Return [X, Y] of the center of cell containing provided text 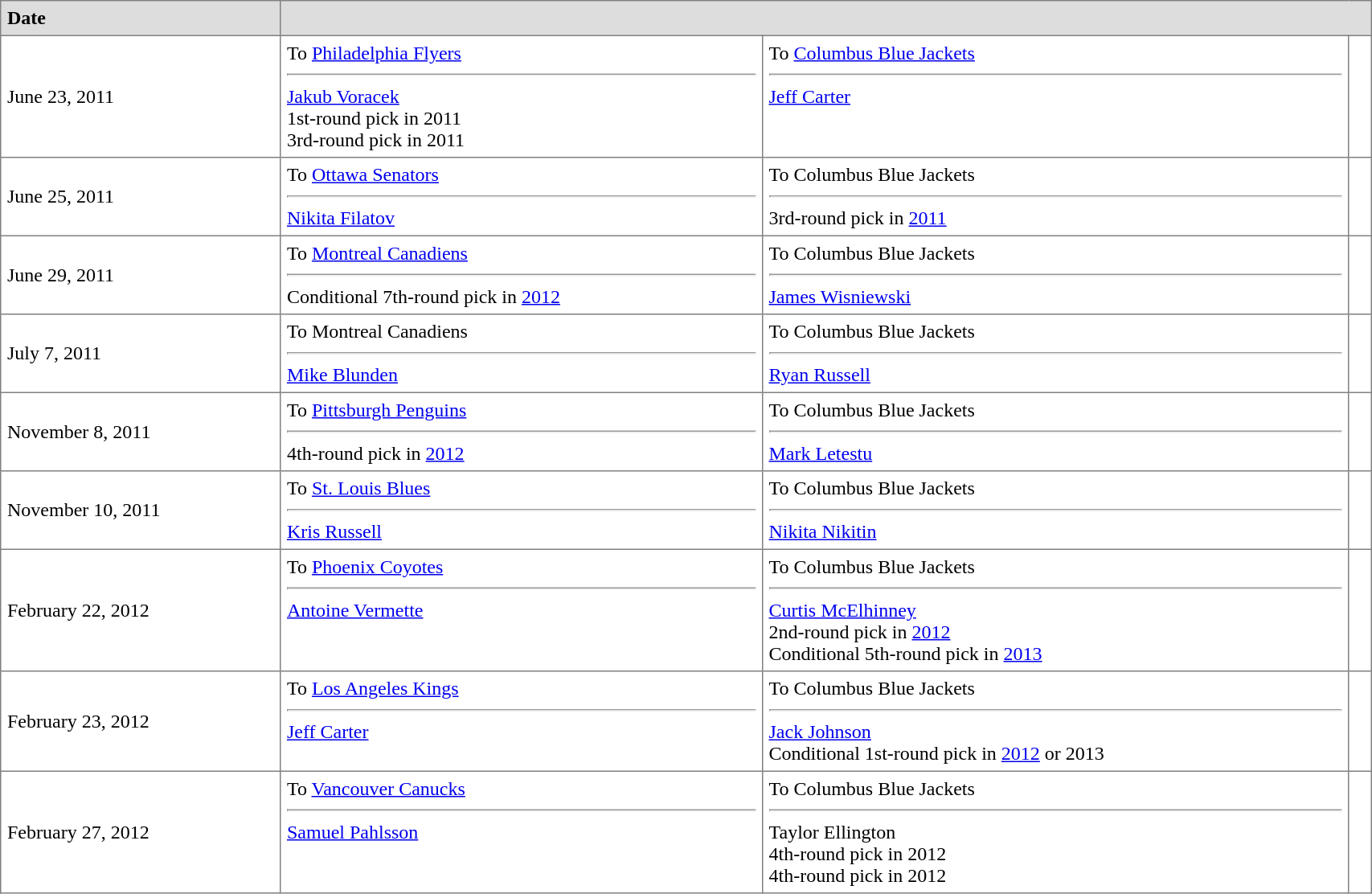
To Phoenix Coyotes Antoine Vermette [522, 610]
June 23, 2011 [141, 96]
November 10, 2011 [141, 511]
February 23, 2012 [141, 721]
To Columbus Blue Jackets Ryan Russell [1055, 354]
To Vancouver Canucks Samuel Pahlsson [522, 832]
To Pittsburgh Penguins 4th-round pick in 2012 [522, 432]
To Philadelphia Flyers Jakub Voracek1st-round pick in 20113rd-round pick in 2011 [522, 96]
To Columbus Blue Jackets Jeff Carter [1055, 96]
To Montreal Canadiens Mike Blunden [522, 354]
To St. Louis Blues Kris Russell [522, 511]
November 8, 2011 [141, 432]
To Los Angeles Kings Jeff Carter [522, 721]
To Ottawa Senators Nikita Filatov [522, 197]
To Columbus Blue Jackets Taylor Ellington4th-round pick in 20124th-round pick in 2012 [1055, 832]
July 7, 2011 [141, 354]
To Columbus Blue Jackets Curtis McElhinney2nd-round pick in 2012Conditional 5th-round pick in 2013 [1055, 610]
To Columbus Blue Jackets Nikita Nikitin [1055, 511]
To Columbus Blue Jackets Mark Letestu [1055, 432]
February 22, 2012 [141, 610]
To Columbus Blue Jackets 3rd-round pick in 2011 [1055, 197]
To Columbus Blue Jackets Jack JohnsonConditional 1st-round pick in 2012 or 2013 [1055, 721]
June 29, 2011 [141, 275]
Date [141, 18]
June 25, 2011 [141, 197]
To Columbus Blue Jackets James Wisniewski [1055, 275]
February 27, 2012 [141, 832]
To Montreal Canadiens Conditional 7th-round pick in 2012 [522, 275]
